Scan for the cell matching the given text and deliver its (x, y) coordinate at center. 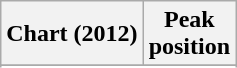
Peakposition (189, 34)
Chart (2012) (72, 34)
